Determine the (X, Y) coordinate at the center of the cell enclosing the given text.  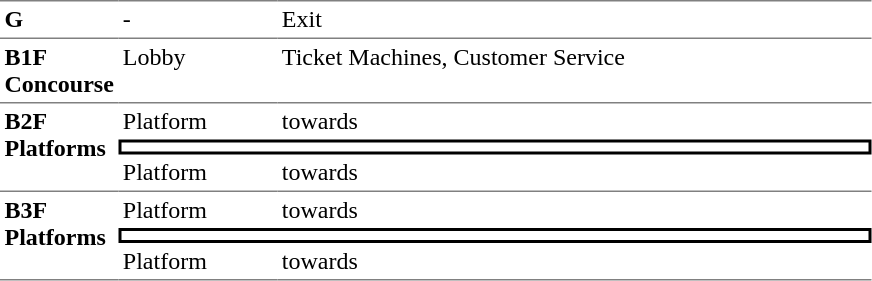
B2F Platforms (59, 148)
B3F Platforms (59, 236)
Ticket Machines, Customer Service (574, 71)
B1FConcourse (59, 71)
G (59, 19)
Lobby (198, 71)
- (198, 19)
Exit (574, 19)
